From the cell containing the given text, extract its center point as (x, y) coordinate. 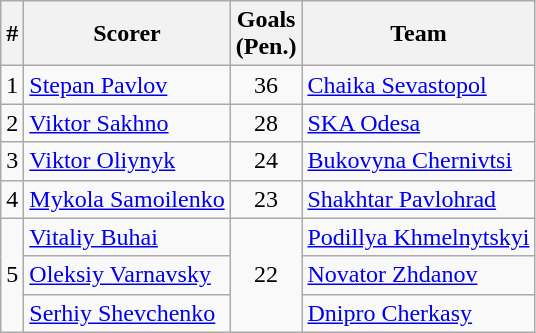
2 (12, 123)
Novator Zhdanov (418, 275)
Viktor Sakhno (127, 123)
Vitaliy Buhai (127, 237)
Serhiy Shevchenko (127, 313)
24 (266, 161)
Dnipro Cherkasy (418, 313)
# (12, 34)
3 (12, 161)
22 (266, 275)
4 (12, 199)
28 (266, 123)
Stepan Pavlov (127, 85)
Scorer (127, 34)
Podillya Khmelnytskyi (418, 237)
23 (266, 199)
36 (266, 85)
Chaika Sevastopol (418, 85)
5 (12, 275)
Shakhtar Pavlohrad (418, 199)
Goals(Pen.) (266, 34)
Viktor Oliynyk (127, 161)
SKA Odesa (418, 123)
Mykola Samoilenko (127, 199)
Team (418, 34)
Bukovyna Chernivtsi (418, 161)
1 (12, 85)
Oleksiy Varnavsky (127, 275)
